Extract the (x, y) coordinate from the center of the cell holding the provided text.  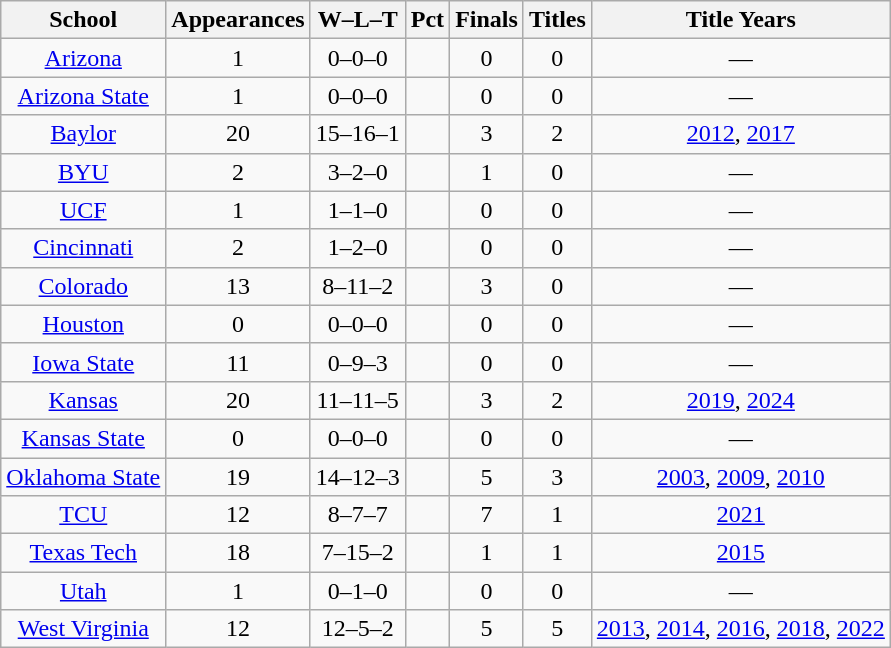
7 (487, 515)
0–1–0 (358, 591)
2013, 2014, 2016, 2018, 2022 (740, 629)
2015 (740, 553)
8–7–7 (358, 515)
Houston (84, 324)
15–16–1 (358, 134)
Arizona (84, 58)
11–11–5 (358, 400)
Appearances (238, 20)
Texas Tech (84, 553)
Titles (557, 20)
7–15–2 (358, 553)
0–9–3 (358, 362)
Arizona State (84, 96)
Utah (84, 591)
Title Years (740, 20)
3–2–0 (358, 172)
Iowa State (84, 362)
Baylor (84, 134)
12–5–2 (358, 629)
Finals (487, 20)
Kansas State (84, 438)
West Virginia (84, 629)
Pct (427, 20)
Kansas (84, 400)
2019, 2024 (740, 400)
Cincinnati (84, 248)
School (84, 20)
1–1–0 (358, 210)
13 (238, 286)
8–11–2 (358, 286)
UCF (84, 210)
1–2–0 (358, 248)
2003, 2009, 2010 (740, 477)
2021 (740, 515)
18 (238, 553)
14–12–3 (358, 477)
W–L–T (358, 20)
Colorado (84, 286)
BYU (84, 172)
Oklahoma State (84, 477)
2012, 2017 (740, 134)
11 (238, 362)
TCU (84, 515)
19 (238, 477)
